Identify which cell holds the provided text, then report its [x, y] central coordinate. 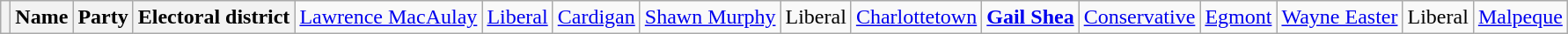
Lawrence MacAulay [389, 17]
Conservative [1139, 17]
Shawn Murphy [710, 17]
Malpeque [1520, 17]
Wayne Easter [1339, 17]
Name [42, 17]
Charlottetown [916, 17]
Party [103, 17]
Gail Shea [1030, 17]
Electoral district [214, 17]
Cardigan [597, 17]
Egmont [1239, 17]
